Identify which cell holds the provided text, then report its [x, y] central coordinate. 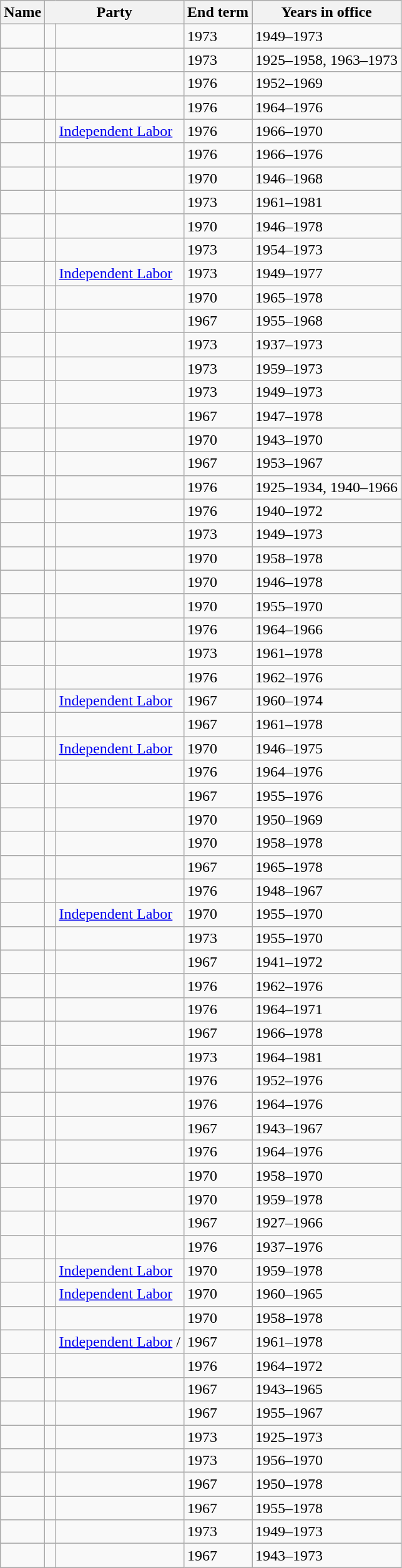
1966–1976 [327, 155]
1956–1970 [327, 1461]
1927–1966 [327, 1223]
End term [218, 12]
1943–1965 [327, 1389]
Name [22, 12]
1964–1971 [327, 1009]
1964–1981 [327, 1057]
Party [115, 12]
1925–1973 [327, 1436]
1943–1970 [327, 440]
1955–1976 [327, 796]
1953–1967 [327, 463]
1964–1972 [327, 1365]
1959–1973 [327, 369]
1947–1978 [327, 416]
1950–1978 [327, 1484]
1943–1967 [327, 1128]
1958–1970 [327, 1176]
1966–1970 [327, 131]
1960–1965 [327, 1294]
1925–1934, 1940–1966 [327, 487]
1954–1973 [327, 249]
1940–1972 [327, 511]
1955–1967 [327, 1413]
1950–1969 [327, 820]
1960–1974 [327, 701]
1955–1978 [327, 1508]
1952–1976 [327, 1081]
1946–1975 [327, 748]
1946–1968 [327, 178]
1955–1968 [327, 321]
1925–1958, 1963–1973 [327, 60]
1949–1977 [327, 273]
1943–1973 [327, 1556]
Years in office [327, 12]
1937–1976 [327, 1247]
1966–1978 [327, 1033]
1948–1967 [327, 891]
1961–1981 [327, 202]
1941–1972 [327, 962]
1952–1969 [327, 84]
1964–1966 [327, 629]
Independent Labor / [120, 1342]
1937–1973 [327, 345]
